From the cell containing the given text, extract its center point as [x, y] coordinate. 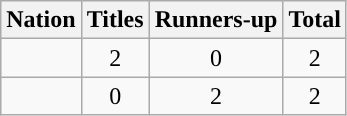
Total [315, 20]
Titles [115, 20]
Nation [41, 20]
Runners-up [216, 20]
